Search for the cell housing the specified text and yield its (X, Y) center coordinate. 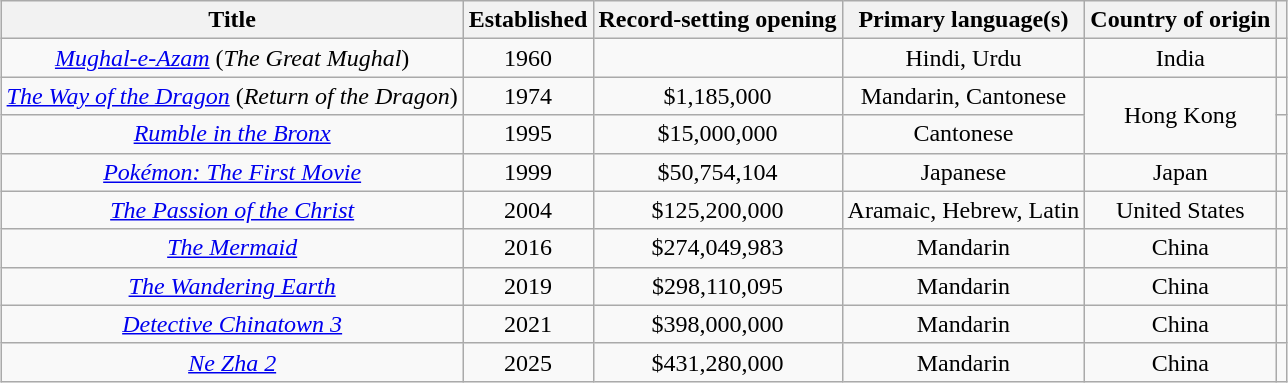
1999 (528, 172)
$298,110,095 (718, 286)
Detective Chinatown 3 (232, 324)
Rumble in the Bronx (232, 134)
Country of origin (1180, 20)
1995 (528, 134)
The Passion of the Christ (232, 210)
Japanese (964, 172)
Ne Zha 2 (232, 362)
$398,000,000 (718, 324)
Pokémon: The First Movie (232, 172)
India (1180, 58)
2016 (528, 248)
$431,280,000 (718, 362)
$50,754,104 (718, 172)
$125,200,000 (718, 210)
Established (528, 20)
1974 (528, 96)
United States (1180, 210)
Mandarin, Cantonese (964, 96)
Japan (1180, 172)
Aramaic, Hebrew, Latin (964, 210)
The Mermaid (232, 248)
Hong Kong (1180, 115)
2025 (528, 362)
Record-setting opening (718, 20)
2021 (528, 324)
The Wandering Earth (232, 286)
Title (232, 20)
Cantonese (964, 134)
Primary language(s) (964, 20)
The Way of the Dragon (Return of the Dragon) (232, 96)
$1,185,000 (718, 96)
2004 (528, 210)
$274,049,983 (718, 248)
1960 (528, 58)
Hindi, Urdu (964, 58)
2019 (528, 286)
$15,000,000 (718, 134)
Mughal-e-Azam (The Great Mughal) (232, 58)
